Return the [x, y] coordinate for the center point of the cell that contains the specified text.  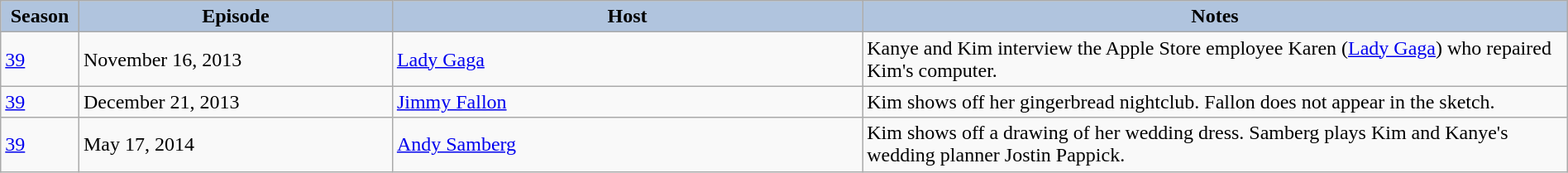
May 17, 2014 [235, 144]
Kanye and Kim interview the Apple Store employee Karen (Lady Gaga) who repaired Kim's computer. [1216, 60]
Kim shows off her gingerbread nightclub. Fallon does not appear in the sketch. [1216, 102]
November 16, 2013 [235, 60]
Episode [235, 17]
Andy Samberg [627, 144]
Notes [1216, 17]
Season [40, 17]
December 21, 2013 [235, 102]
Host [627, 17]
Kim shows off a drawing of her wedding dress. Samberg plays Kim and Kanye's wedding planner Jostin Pappick. [1216, 144]
Lady Gaga [627, 60]
Jimmy Fallon [627, 102]
